From the cell containing the given text, extract its center point as (X, Y) coordinate. 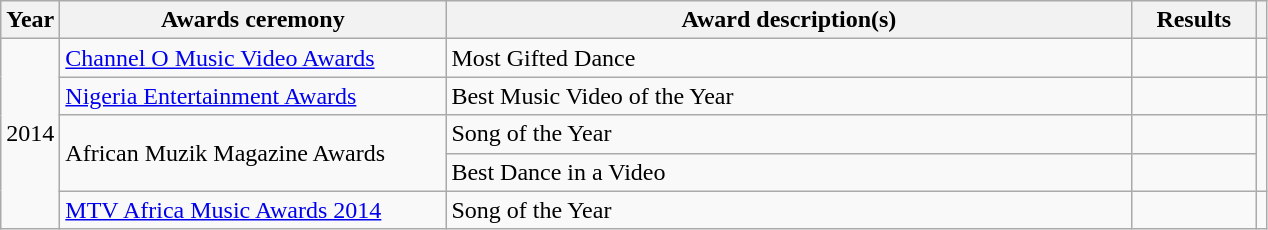
Awards ceremony (253, 20)
African Muzik Magazine Awards (253, 153)
2014 (30, 134)
Best Music Video of the Year (789, 96)
MTV Africa Music Awards 2014 (253, 210)
Most Gifted Dance (789, 58)
Channel O Music Video Awards (253, 58)
Year (30, 20)
Results (1194, 20)
Best Dance in a Video (789, 172)
Nigeria Entertainment Awards (253, 96)
Award description(s) (789, 20)
